Extract the (x, y) coordinate from the center of the cell holding the provided text.  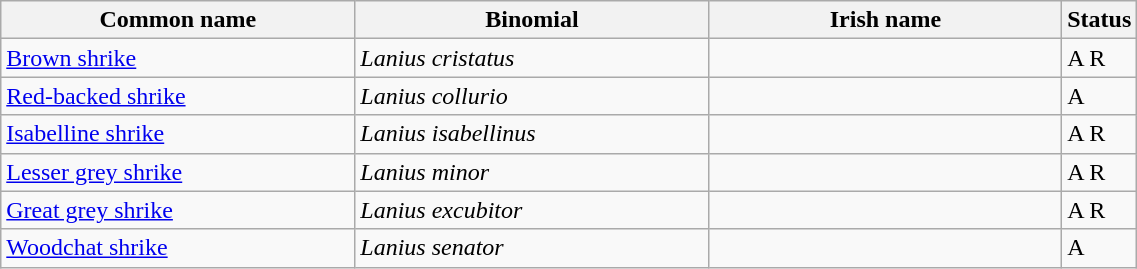
Binomial (532, 20)
Lesser grey shrike (178, 172)
Lanius collurio (532, 96)
Isabelline shrike (178, 134)
Lanius cristatus (532, 58)
Lanius minor (532, 172)
Lanius isabellinus (532, 134)
Common name (178, 20)
Red-backed shrike (178, 96)
Brown shrike (178, 58)
Lanius excubitor (532, 210)
Great grey shrike (178, 210)
Lanius senator (532, 248)
Woodchat shrike (178, 248)
Status (1100, 20)
Irish name (886, 20)
